Search for the cell housing the specified text and yield its [X, Y] center coordinate. 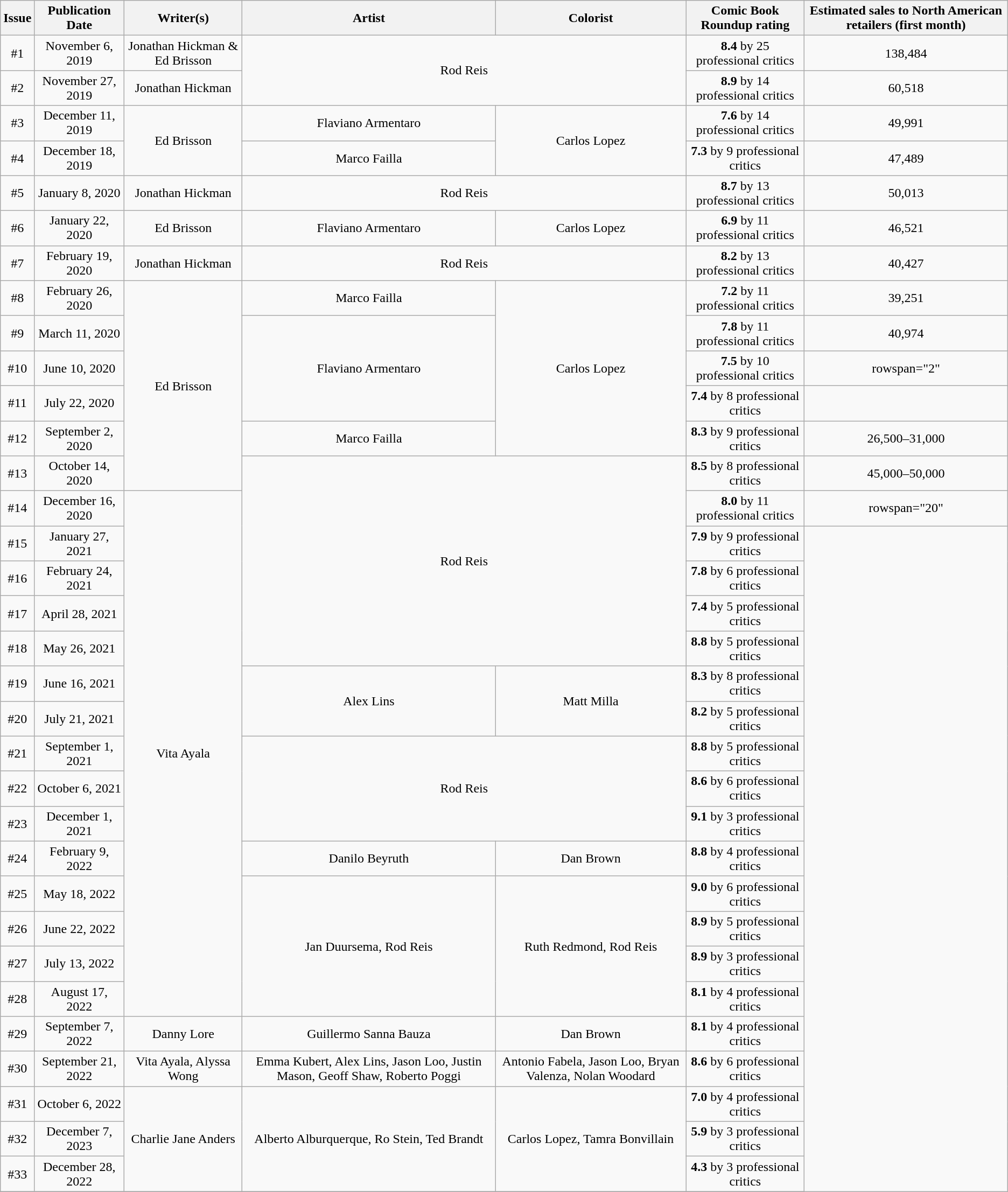
47,489 [906, 158]
8.7 by 13 professional critics [745, 193]
#11 [17, 403]
February 19, 2020 [80, 263]
#33 [17, 1174]
46,521 [906, 228]
Writer(s) [183, 18]
#31 [17, 1104]
45,000–50,000 [906, 474]
June 22, 2022 [80, 928]
February 26, 2020 [80, 298]
May 18, 2022 [80, 894]
#17 [17, 614]
7.4 by 5 professional critics [745, 614]
8.9 by 3 professional critics [745, 964]
August 17, 2022 [80, 998]
Carlos Lopez, Tamra Bonvillain [591, 1139]
40,427 [906, 263]
December 7, 2023 [80, 1139]
#28 [17, 998]
January 27, 2021 [80, 544]
December 1, 2021 [80, 824]
Colorist [591, 18]
8.4 by 25 professional critics [745, 53]
8.3 by 8 professional critics [745, 684]
Alberto Alburquerque, Ro Stein, Ted Brandt [369, 1139]
Artist [369, 18]
7.8 by 11 professional critics [745, 333]
#18 [17, 648]
#10 [17, 368]
September 1, 2021 [80, 754]
Danny Lore [183, 1034]
November 6, 2019 [80, 53]
November 27, 2019 [80, 88]
rowspan="2" [906, 368]
7.5 by 10 professional critics [745, 368]
Charlie Jane Anders [183, 1139]
May 26, 2021 [80, 648]
December 18, 2019 [80, 158]
Danilo Beyruth [369, 858]
September 2, 2020 [80, 438]
8.9 by 5 professional critics [745, 928]
60,518 [906, 88]
8.5 by 8 professional critics [745, 474]
8.9 by 14 professional critics [745, 88]
Vita Ayala, Alyssa Wong [183, 1069]
9.1 by 3 professional critics [745, 824]
July 13, 2022 [80, 964]
April 28, 2021 [80, 614]
#23 [17, 824]
December 16, 2020 [80, 508]
40,974 [906, 333]
February 9, 2022 [80, 858]
#19 [17, 684]
138,484 [906, 53]
7.8 by 6 professional critics [745, 578]
#27 [17, 964]
Vita Ayala [183, 754]
February 24, 2021 [80, 578]
#26 [17, 928]
49,991 [906, 123]
June 16, 2021 [80, 684]
7.0 by 4 professional critics [745, 1104]
39,251 [906, 298]
#30 [17, 1069]
September 21, 2022 [80, 1069]
7.6 by 14 professional critics [745, 123]
5.9 by 3 professional critics [745, 1139]
#24 [17, 858]
October 6, 2021 [80, 788]
January 22, 2020 [80, 228]
#14 [17, 508]
December 11, 2019 [80, 123]
June 10, 2020 [80, 368]
8.2 by 13 professional critics [745, 263]
#20 [17, 718]
March 11, 2020 [80, 333]
October 14, 2020 [80, 474]
#4 [17, 158]
50,013 [906, 193]
26,500–31,000 [906, 438]
#22 [17, 788]
January 8, 2020 [80, 193]
#5 [17, 193]
September 7, 2022 [80, 1034]
8.0 by 11 professional critics [745, 508]
7.4 by 8 professional critics [745, 403]
Emma Kubert, Alex Lins, Jason Loo, Justin Mason, Geoff Shaw, Roberto Poggi [369, 1069]
8.8 by 4 professional critics [745, 858]
#16 [17, 578]
#2 [17, 88]
#3 [17, 123]
Publication Date [80, 18]
December 28, 2022 [80, 1174]
7.9 by 9 professional critics [745, 544]
#6 [17, 228]
7.3 by 9 professional critics [745, 158]
#12 [17, 438]
9.0 by 6 professional critics [745, 894]
Jan Duursema, Rod Reis [369, 946]
#32 [17, 1139]
Jonathan Hickman & Ed Brisson [183, 53]
#15 [17, 544]
rowspan="20" [906, 508]
#8 [17, 298]
#29 [17, 1034]
Antonio Fabela, Jason Loo, Bryan Valenza, Nolan Woodard [591, 1069]
#21 [17, 754]
#13 [17, 474]
#1 [17, 53]
Issue [17, 18]
Estimated sales to North American retailers (first month) [906, 18]
8.2 by 5 professional critics [745, 718]
#25 [17, 894]
8.3 by 9 professional critics [745, 438]
July 21, 2021 [80, 718]
Matt Milla [591, 701]
6.9 by 11 professional critics [745, 228]
4.3 by 3 professional critics [745, 1174]
Guillermo Sanna Bauza [369, 1034]
Comic Book Roundup rating [745, 18]
7.2 by 11 professional critics [745, 298]
#7 [17, 263]
July 22, 2020 [80, 403]
Ruth Redmond, Rod Reis [591, 946]
Alex Lins [369, 701]
#9 [17, 333]
October 6, 2022 [80, 1104]
